Provide the [X, Y] coordinate of the cell's center where the given text is located.  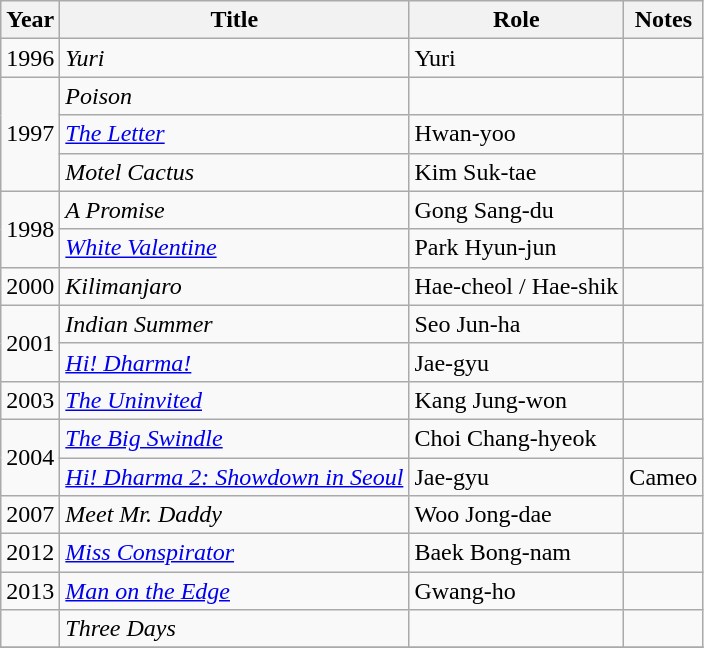
White Valentine [234, 248]
Three Days [234, 629]
Hwan-yoo [516, 134]
Indian Summer [234, 324]
2004 [30, 457]
Kilimanjaro [234, 286]
Seo Jun-ha [516, 324]
Gong Sang-du [516, 210]
2007 [30, 515]
Role [516, 20]
Man on the Edge [234, 591]
A Promise [234, 210]
Poison [234, 96]
The Big Swindle [234, 438]
Baek Bong-nam [516, 553]
2012 [30, 553]
Choi Chang-hyeok [516, 438]
The Letter [234, 134]
Title [234, 20]
1996 [30, 58]
2001 [30, 343]
Notes [664, 20]
Kang Jung-won [516, 400]
Year [30, 20]
Miss Conspirator [234, 553]
Kim Suk-tae [516, 172]
1998 [30, 229]
2003 [30, 400]
Cameo [664, 477]
Motel Cactus [234, 172]
Hae-cheol / Hae-shik [516, 286]
2013 [30, 591]
Hi! Dharma! [234, 362]
Hi! Dharma 2: Showdown in Seoul [234, 477]
Park Hyun-jun [516, 248]
1997 [30, 134]
Woo Jong-dae [516, 515]
Meet Mr. Daddy [234, 515]
The Uninvited [234, 400]
2000 [30, 286]
Gwang-ho [516, 591]
